Identify which cell holds the provided text, then report its [X, Y] central coordinate. 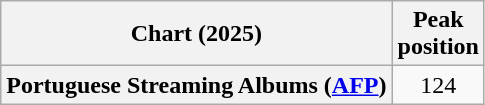
Portuguese Streaming Albums (AFP) [196, 85]
Peakposition [438, 34]
Chart (2025) [196, 34]
124 [438, 85]
